Pinpoint the cell where the given text exists, returning its [x, y] midpoint coordinate. 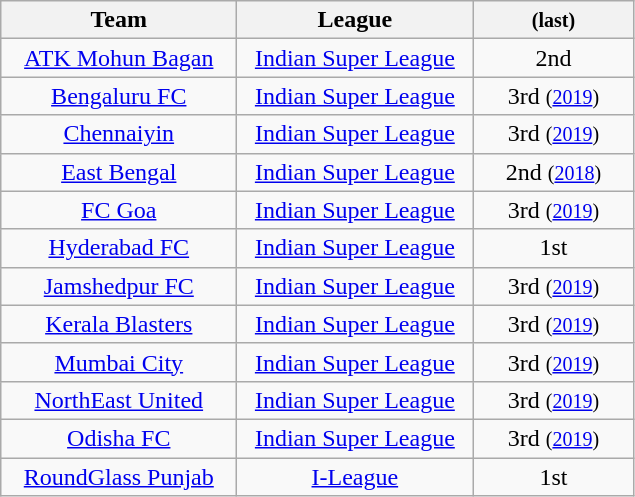
Odisha FC [119, 438]
RoundGlass Punjab [119, 477]
Chennaiyin [119, 134]
2nd (2018) [554, 172]
East Bengal [119, 172]
I-League [355, 477]
Kerala Blasters [119, 324]
League [355, 20]
Mumbai City [119, 362]
ATK Mohun Bagan [119, 58]
(last) [554, 20]
Jamshedpur FC [119, 286]
Hyderabad FC [119, 248]
Bengaluru FC [119, 96]
NorthEast United [119, 400]
Team [119, 20]
2nd [554, 58]
FC Goa [119, 210]
